Output the [X, Y] coordinate of the center of the cell containing the given text.  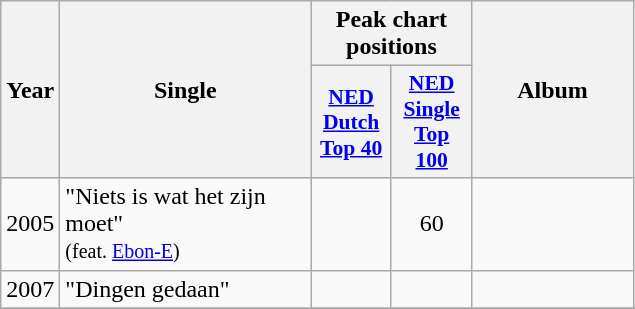
"Dingen gedaan" [186, 289]
NED Single Top 100 [432, 122]
"Niets is wat het zijn moet" (feat. Ebon-E) [186, 224]
Year [30, 90]
Album [552, 90]
2005 [30, 224]
2007 [30, 289]
NED Dutch Top 40 [352, 122]
Peak chart positions [392, 34]
Single [186, 90]
60 [432, 224]
